Return (X, Y) of the center of cell containing provided text 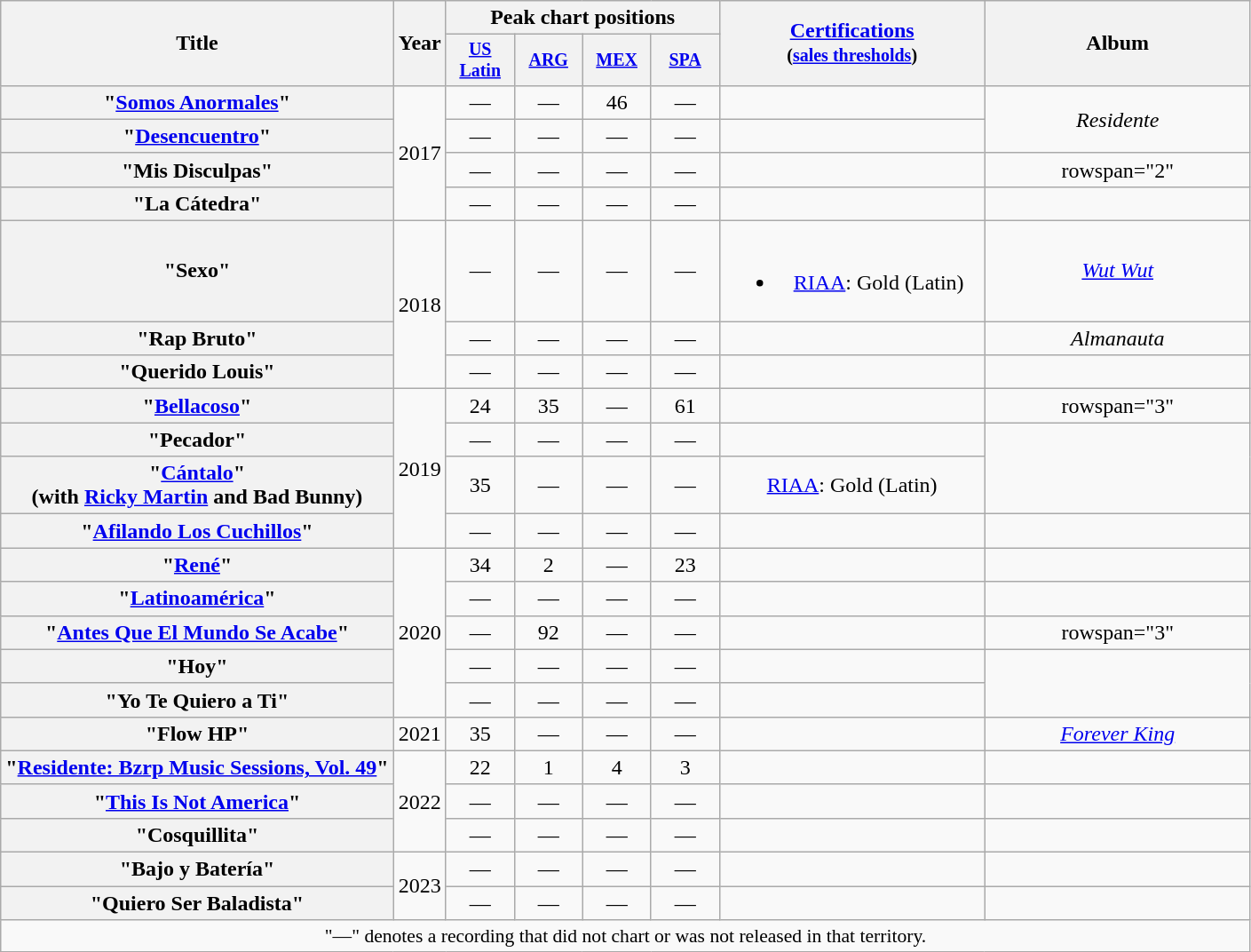
24 (479, 406)
2 (549, 565)
"Antes Que El Mundo Se Acabe" (197, 632)
"Latinoamérica" (197, 599)
Year (419, 44)
"Somos Anormales" (197, 102)
"Cosquillita" (197, 835)
Title (197, 44)
"Residente: Bzrp Music Sessions, Vol. 49" (197, 767)
"Sexo" (197, 272)
SPA (685, 60)
3 (685, 767)
"—" denotes a recording that did not chart or was not released in that territory. (625, 936)
"La Cátedra" (197, 203)
"Pecador" (197, 440)
34 (479, 565)
61 (685, 406)
"Bajo y Batería" (197, 869)
4 (616, 767)
Forever King (1117, 734)
"Rap Bruto" (197, 338)
Certifications(sales thresholds) (852, 44)
"Quiero Ser Baladista" (197, 903)
"Hoy" (197, 666)
2021 (419, 734)
22 (479, 767)
Wut Wut (1117, 272)
"Bellacoso" (197, 406)
USLatin (479, 60)
Almanauta (1117, 338)
2022 (419, 801)
"Yo Te Quiero a Ti" (197, 700)
"Mis Disculpas" (197, 170)
Residente (1117, 119)
2023 (419, 886)
92 (549, 632)
"Cántalo"(with Ricky Martin and Bad Bunny) (197, 485)
"René" (197, 565)
2017 (419, 153)
2018 (419, 305)
23 (685, 565)
Peak chart positions (582, 18)
"Desencuentro" (197, 136)
"This Is Not America" (197, 801)
MEX (616, 60)
"Querido Louis" (197, 372)
"Flow HP" (197, 734)
ARG (549, 60)
2020 (419, 632)
Album (1117, 44)
rowspan="2" (1117, 170)
2019 (419, 469)
46 (616, 102)
1 (549, 767)
"Afilando Los Cuchillos" (197, 531)
